Extract the (X, Y) coordinate from the center of the cell holding the provided text.  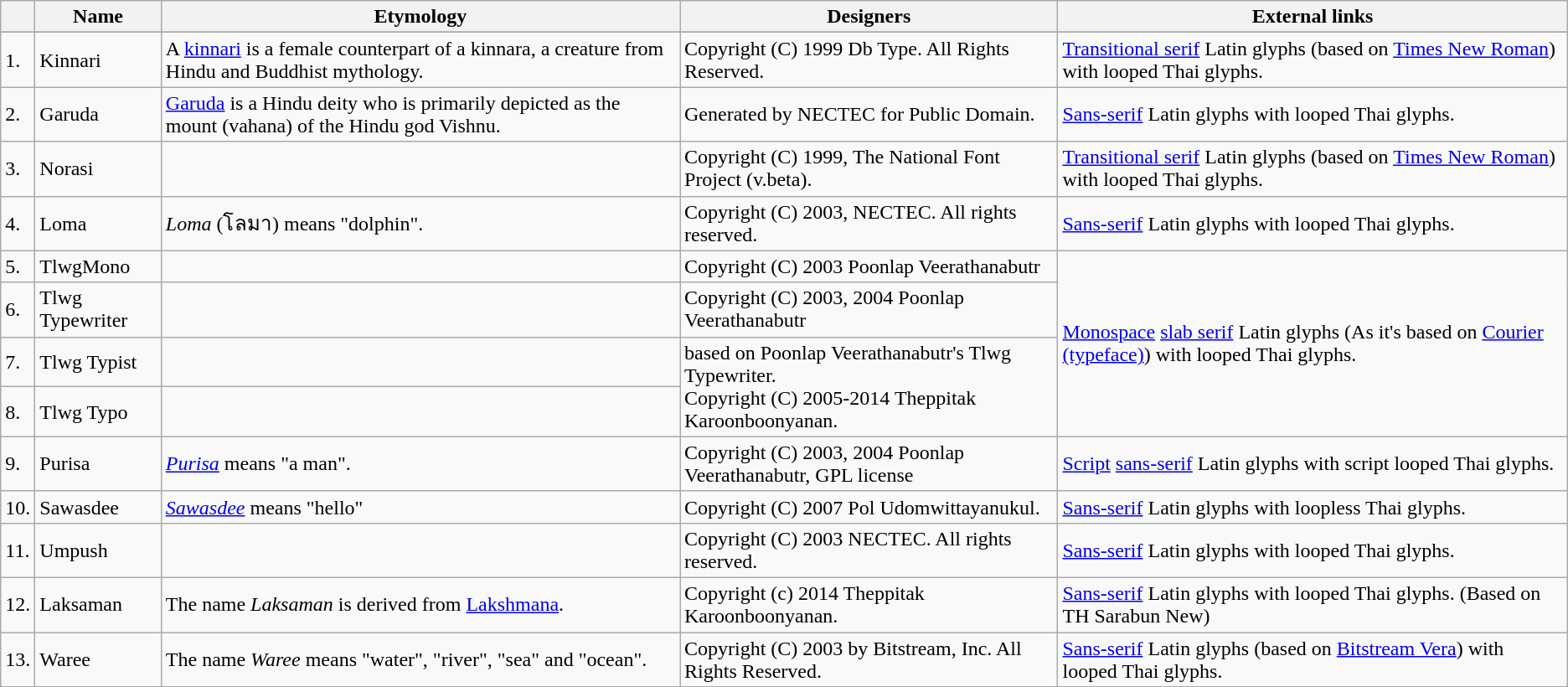
6. (18, 310)
9. (18, 464)
A kinnari is a female counterpart of a kinnara, a creature from Hindu and Buddhist mythology. (420, 60)
Copyright (C) 2003 by Bitstream, Inc. All Rights Reserved. (869, 659)
Monospace slab serif Latin glyphs (As it's based on Courier (typeface)) with looped Thai glyphs. (1313, 343)
Copyright (C) 1999, The National Font Project (v.beta). (869, 169)
Umpush (98, 550)
Kinnari (98, 60)
8. (18, 412)
Copyright (C) 2003 Poonlap Veerathanabutr (869, 266)
Sans-serif Latin glyphs (based on Bitstream Vera) with looped Thai glyphs. (1313, 659)
Sawasdee (98, 507)
Copyright (C) 2003 NECTEC. All rights reserved. (869, 550)
Name (98, 17)
Etymology (420, 17)
7. (18, 362)
The name Waree means "water", "river", "sea" and "ocean". (420, 659)
5. (18, 266)
Copyright (C) 2007 Pol Udomwittayanukul. (869, 507)
External links (1313, 17)
TlwgMono (98, 266)
12. (18, 605)
10. (18, 507)
Copyright (C) 2003, 2004 Poonlap Veerathanabutr, GPL license (869, 464)
Loma (98, 223)
3. (18, 169)
Purisa means "a man". (420, 464)
Waree (98, 659)
Copyright (C) 2003, NECTEC. All rights reserved. (869, 223)
Tlwg Typo (98, 412)
2. (18, 114)
11. (18, 550)
1. (18, 60)
Sans-serif Latin glyphs with loopless Thai glyphs. (1313, 507)
Purisa (98, 464)
based on Poonlap Veerathanabutr's Tlwg Typewriter.Copyright (C) 2005-2014 Theppitak Karoonboonyanan. (869, 387)
Script sans-serif Latin glyphs with script looped Thai glyphs. (1313, 464)
Designers (869, 17)
Generated by NECTEC for Public Domain. (869, 114)
Garuda (98, 114)
Garuda is a Hindu deity who is primarily depicted as the mount (vahana) of the Hindu god Vishnu. (420, 114)
Sawasdee means "hello" (420, 507)
Loma (โลมา) means "dolphin". (420, 223)
Norasi (98, 169)
Laksaman (98, 605)
4. (18, 223)
Copyright (c) 2014 Theppitak Karoonboonyanan. (869, 605)
Copyright (C) 2003, 2004 Poonlap Veerathanabutr (869, 310)
Copyright (C) 1999 Db Type. All Rights Reserved. (869, 60)
Tlwg Typist (98, 362)
The name Laksaman is derived from Lakshmana. (420, 605)
Sans-serif Latin glyphs with looped Thai glyphs. (Based on TH Sarabun New) (1313, 605)
Tlwg Typewriter (98, 310)
13. (18, 659)
